Determine the [X, Y] coordinate at the center of the cell enclosing the given text.  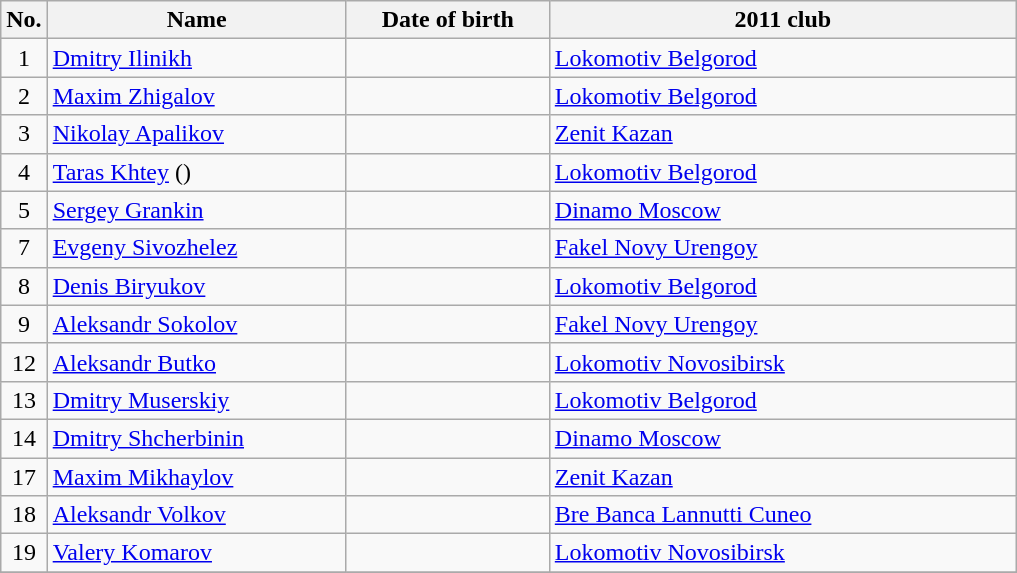
1 [24, 58]
13 [24, 400]
Taras Khtey () [196, 172]
Evgeny Sivozhelez [196, 248]
No. [24, 20]
Denis Biryukov [196, 286]
14 [24, 438]
Aleksandr Sokolov [196, 324]
5 [24, 210]
Date of birth [448, 20]
12 [24, 362]
Aleksandr Butko [196, 362]
Name [196, 20]
Dmitry Shcherbinin [196, 438]
2 [24, 96]
Sergey Grankin [196, 210]
Dmitry Muserskiy [196, 400]
17 [24, 477]
Nikolay Apalikov [196, 134]
9 [24, 324]
Bre Banca Lannutti Cuneo [782, 515]
2011 club [782, 20]
4 [24, 172]
19 [24, 553]
18 [24, 515]
Dmitry Ilinikh [196, 58]
7 [24, 248]
3 [24, 134]
Maxim Mikhaylov [196, 477]
8 [24, 286]
Aleksandr Volkov [196, 515]
Maxim Zhigalov [196, 96]
Valery Komarov [196, 553]
